Detect which cell encompasses the target text, then output its (X, Y) center coordinate. 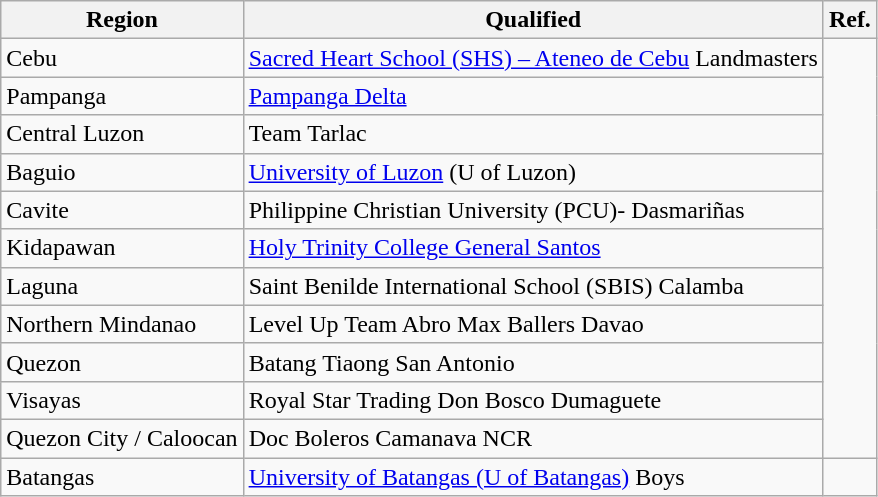
Saint Benilde International School (SBIS) Calamba (533, 286)
Sacred Heart School (SHS) – Ateneo de Cebu Landmasters (533, 58)
Baguio (122, 172)
Batangas (122, 477)
Pampanga (122, 96)
Royal Star Trading Don Bosco Dumaguete (533, 400)
Pampanga Delta (533, 96)
Visayas (122, 400)
Laguna (122, 286)
Cebu (122, 58)
Batang Tiaong San Antonio (533, 362)
Central Luzon (122, 134)
Cavite (122, 210)
Quezon City / Caloocan (122, 438)
Team Tarlac (533, 134)
Level Up Team Abro Max Ballers Davao (533, 324)
Holy Trinity College General Santos (533, 248)
University of Luzon (U of Luzon) (533, 172)
Philippine Christian University (PCU)- Dasmariñas (533, 210)
Quezon (122, 362)
Northern Mindanao (122, 324)
Ref. (850, 20)
Doc Boleros Camanava NCR (533, 438)
Qualified (533, 20)
University of Batangas (U of Batangas) Boys (533, 477)
Region (122, 20)
Kidapawan (122, 248)
